Search for the cell housing the specified text and yield its (X, Y) center coordinate. 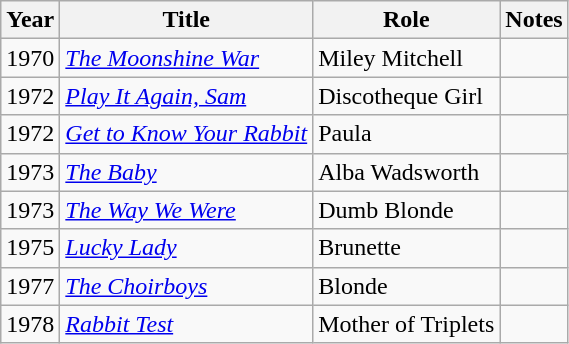
1975 (30, 248)
Alba Wadsworth (406, 172)
Dumb Blonde (406, 210)
Year (30, 20)
Lucky Lady (186, 248)
Play It Again, Sam (186, 96)
1977 (30, 286)
Get to Know Your Rabbit (186, 134)
Mother of Triplets (406, 324)
1978 (30, 324)
Title (186, 20)
Paula (406, 134)
Miley Mitchell (406, 58)
Role (406, 20)
The Way We Were (186, 210)
1970 (30, 58)
Notes (534, 20)
The Moonshine War (186, 58)
Brunette (406, 248)
Rabbit Test (186, 324)
The Baby (186, 172)
Blonde (406, 286)
The Choirboys (186, 286)
Discotheque Girl (406, 96)
